Pinpoint the cell where the given text exists, returning its (X, Y) midpoint coordinate. 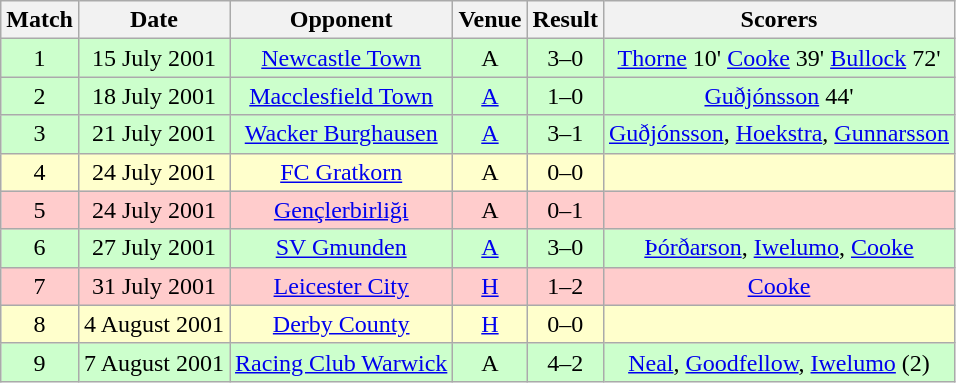
9 (40, 362)
0–1 (565, 210)
Scorers (778, 20)
4 August 2001 (154, 324)
1–0 (565, 96)
Leicester City (342, 286)
Date (154, 20)
Opponent (342, 20)
27 July 2001 (154, 248)
Newcastle Town (342, 58)
SV Gmunden (342, 248)
8 (40, 324)
21 July 2001 (154, 134)
4–2 (565, 362)
Macclesfield Town (342, 96)
31 July 2001 (154, 286)
18 July 2001 (154, 96)
3–1 (565, 134)
FC Gratkorn (342, 172)
7 August 2001 (154, 362)
Neal, Goodfellow, Iwelumo (2) (778, 362)
Wacker Burghausen (342, 134)
6 (40, 248)
5 (40, 210)
2 (40, 96)
7 (40, 286)
15 July 2001 (154, 58)
Gençlerbirliği (342, 210)
Thorne 10' Cooke 39' Bullock 72' (778, 58)
4 (40, 172)
Guðjónsson, Hoekstra, Gunnarsson (778, 134)
Derby County (342, 324)
Cooke (778, 286)
Venue (490, 20)
Guðjónsson 44' (778, 96)
1 (40, 58)
1–2 (565, 286)
3 (40, 134)
Match (40, 20)
Þórðarson, Iwelumo, Cooke (778, 248)
Racing Club Warwick (342, 362)
Result (565, 20)
